From the cell containing the given text, extract its center point as [X, Y] coordinate. 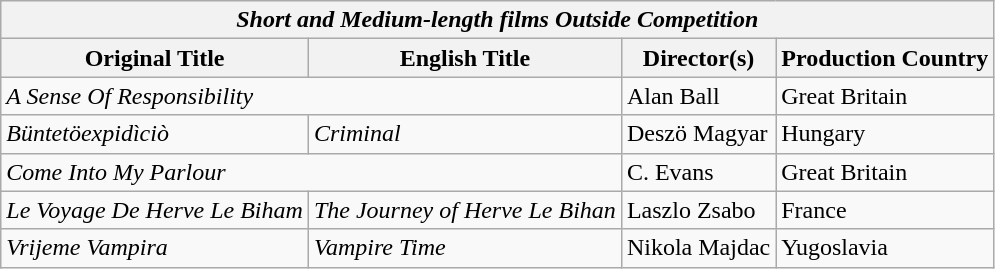
Vampire Time [464, 248]
Criminal [464, 134]
Vrijeme Vampira [155, 248]
Nikola Majdac [698, 248]
France [885, 210]
Alan Ball [698, 96]
Short and Medium-length films Outside Competition [498, 20]
Production Country [885, 58]
Büntetöexpidìciò [155, 134]
Hungary [885, 134]
Laszlo Zsabo [698, 210]
Come Into My Parlour [312, 172]
Deszö Magyar [698, 134]
English Title [464, 58]
Original Title [155, 58]
The Journey of Herve Le Bihan [464, 210]
Director(s) [698, 58]
A Sense Of Responsibility [312, 96]
C. Evans [698, 172]
Yugoslavia [885, 248]
Le Voyage De Herve Le Biham [155, 210]
